Scan for the cell matching the given text and deliver its [x, y] coordinate at center. 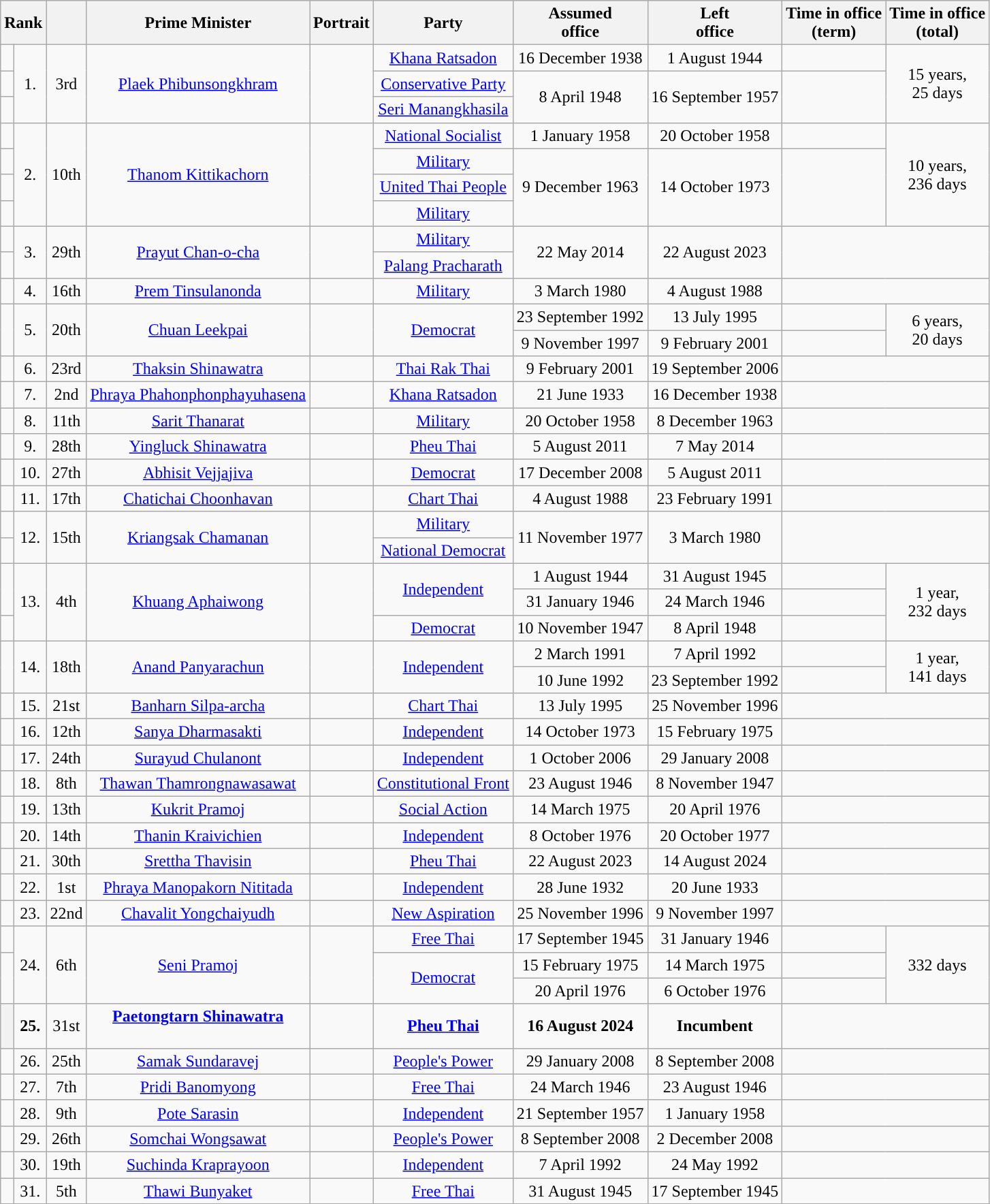
Thawan Thamrongnawasawat [198, 784]
Prime Minister [198, 23]
Plaek Phibunsongkhram [198, 84]
22 May 2014 [580, 252]
19. [30, 810]
Rank [23, 23]
Chavalit Yongchaiyudh [198, 913]
4th [67, 602]
24th [67, 758]
25. [30, 1026]
Pote Sarasin [198, 1113]
28. [30, 1113]
8 December 1963 [715, 421]
Surayud Chulanont [198, 758]
Pridi Banomyong [198, 1087]
27. [30, 1087]
15. [30, 706]
Thanom Kittikachorn [198, 174]
22. [30, 887]
Thanin Kraivichien [198, 836]
Social Action [443, 810]
Conservative Party [443, 84]
Sanya Dharmasakti [198, 731]
14th [67, 836]
19 September 2006 [715, 369]
23rd [67, 369]
15th [67, 537]
8th [67, 784]
Thawi Bunyaket [198, 1191]
5. [30, 330]
27th [67, 473]
11 November 1977 [580, 537]
Srettha Thavisin [198, 861]
Banharn Silpa-archa [198, 706]
Seri Manangkhasila [443, 110]
20 October 1977 [715, 836]
14. [30, 667]
17 December 2008 [580, 473]
20 June 1933 [715, 887]
Yingluck Shinawatra [198, 447]
21. [30, 861]
2. [30, 174]
7. [30, 395]
National Democrat [443, 550]
31st [67, 1026]
21 June 1933 [580, 395]
30. [30, 1165]
Palang Pracharath [443, 265]
11th [67, 421]
21 September 1957 [580, 1113]
1 year,141 days [938, 667]
28 June 1932 [580, 887]
Assumedoffice [580, 23]
5th [67, 1191]
15 years,25 days [938, 84]
Anand Panyarachun [198, 667]
31. [30, 1191]
1st [67, 887]
24. [30, 965]
1. [30, 84]
332 days [938, 965]
Kriangsak Chamanan [198, 537]
Samak Sundaravej [198, 1061]
Prem Tinsulanonda [198, 291]
Phraya Manopakorn Nititada [198, 887]
13. [30, 602]
Paetongtarn Shinawatra [198, 1026]
Time in office(total) [938, 23]
20. [30, 836]
United Thai People [443, 187]
Chuan Leekpai [198, 330]
Khuang Aphaiwong [198, 602]
3rd [67, 84]
21st [67, 706]
8. [30, 421]
18th [67, 667]
Phraya Phahonphonphayuhasena [198, 395]
8 November 1947 [715, 784]
29th [67, 252]
Sarit Thanarat [198, 421]
7th [67, 1087]
6 years,20 days [938, 330]
Portrait [342, 23]
22nd [67, 913]
10 November 1947 [580, 628]
1 year,232 days [938, 602]
Abhisit Vejjajiva [198, 473]
7 May 2014 [715, 447]
30th [67, 861]
Thaksin Shinawatra [198, 369]
New Aspiration [443, 913]
Prayut Chan-o-cha [198, 252]
2nd [67, 395]
4. [30, 291]
24 May 1992 [715, 1165]
9 December 1963 [580, 187]
National Socialist [443, 136]
Thai Rak Thai [443, 369]
17. [30, 758]
18. [30, 784]
Kukrit Pramoj [198, 810]
20th [67, 330]
16 September 1957 [715, 97]
Leftoffice [715, 23]
16 August 2024 [580, 1026]
10 years,236 days [938, 174]
Constitutional Front [443, 784]
Party [443, 23]
Incumbent [715, 1026]
19th [67, 1165]
23 February 1991 [715, 498]
3. [30, 252]
11. [30, 498]
6th [67, 965]
10th [67, 174]
16. [30, 731]
12. [30, 537]
Seni Pramoj [198, 965]
14 August 2024 [715, 861]
Suchinda Kraprayoon [198, 1165]
12th [67, 731]
6 October 1976 [715, 991]
29. [30, 1139]
26th [67, 1139]
9th [67, 1113]
28th [67, 447]
2 December 2008 [715, 1139]
23. [30, 913]
8 October 1976 [580, 836]
6. [30, 369]
25th [67, 1061]
10. [30, 473]
26. [30, 1061]
13th [67, 810]
17th [67, 498]
Chatichai Choonhavan [198, 498]
Time in office(term) [834, 23]
10 June 1992 [580, 680]
2 March 1991 [580, 654]
Somchai Wongsawat [198, 1139]
1 October 2006 [580, 758]
16th [67, 291]
9. [30, 447]
